Search for the cell housing the specified text and yield its [X, Y] center coordinate. 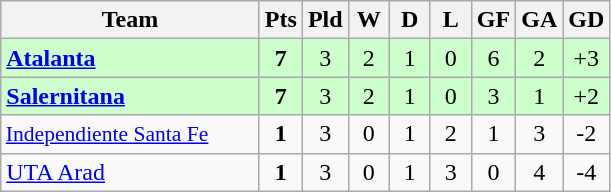
Team [130, 20]
GF [493, 20]
+3 [586, 58]
GA [540, 20]
L [450, 20]
UTA Arad [130, 172]
-4 [586, 172]
+2 [586, 96]
6 [493, 58]
Pld [325, 20]
GD [586, 20]
D [410, 20]
Salernitana [130, 96]
Pts [280, 20]
-2 [586, 134]
Independiente Santa Fe [130, 134]
4 [540, 172]
Atalanta [130, 58]
W [368, 20]
